Return (X, Y) of the center of cell containing provided text 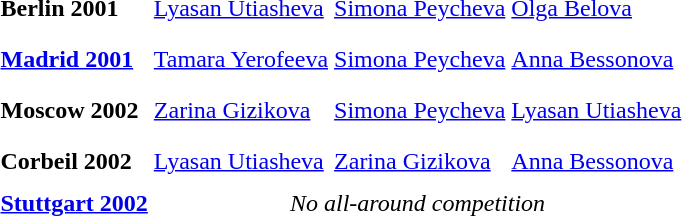
Lyasan Utiasheva (240, 161)
Tamara Yerofeeva (240, 59)
